For the text-containing cell, return its midpoint in (X, Y) coordinate format. 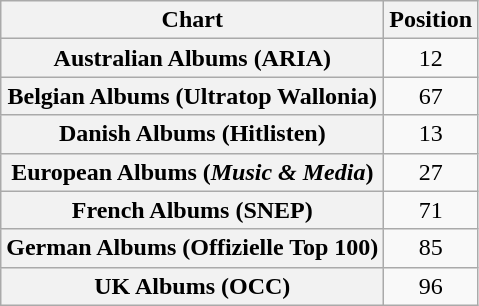
Australian Albums (ARIA) (192, 58)
Position (431, 20)
85 (431, 248)
71 (431, 210)
27 (431, 172)
UK Albums (OCC) (192, 286)
Belgian Albums (Ultratop Wallonia) (192, 96)
Danish Albums (Hitlisten) (192, 134)
96 (431, 286)
67 (431, 96)
European Albums (Music & Media) (192, 172)
Chart (192, 20)
French Albums (SNEP) (192, 210)
German Albums (Offizielle Top 100) (192, 248)
12 (431, 58)
13 (431, 134)
